Determine the [x, y] coordinate at the center of the cell enclosing the given text.  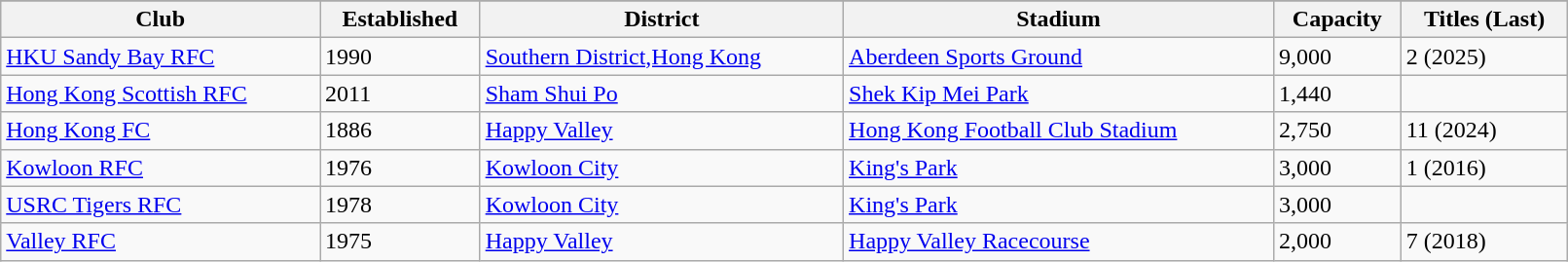
Aberdeen Sports Ground [1059, 56]
Established [401, 19]
2011 [401, 94]
Club [161, 19]
Titles (Last) [1484, 19]
Hong Kong FC [161, 131]
District [662, 19]
2 (2025) [1484, 56]
Kowloon RFC [161, 168]
1975 [401, 242]
HKU Sandy Bay RFC [161, 56]
Happy Valley Racecourse [1059, 242]
Sham Shui Po [662, 94]
1978 [401, 205]
Valley RFC [161, 242]
9,000 [1337, 56]
Hong Kong Scottish RFC [161, 94]
11 (2024) [1484, 131]
Hong Kong Football Club Stadium [1059, 131]
Southern District,Hong Kong [662, 56]
USRC Tigers RFC [161, 205]
2,000 [1337, 242]
1,440 [1337, 94]
Stadium [1059, 19]
1886 [401, 131]
Shek Kip Mei Park [1059, 94]
1990 [401, 56]
Capacity [1337, 19]
1 (2016) [1484, 168]
7 (2018) [1484, 242]
2,750 [1337, 131]
1976 [401, 168]
